Determine the [x, y] coordinate at the center of the cell enclosing the given text.  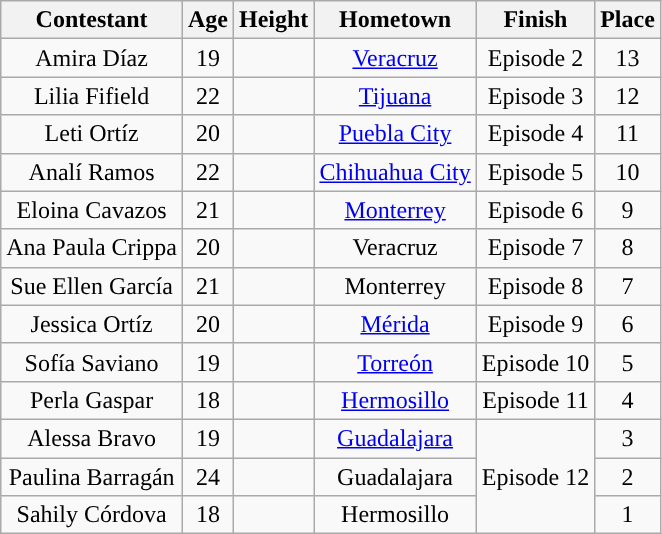
Leti Ortíz [92, 134]
3 [628, 438]
Tijuana [395, 96]
Episode 8 [535, 286]
Finish [535, 20]
Sofía Saviano [92, 362]
Jessica Ortíz [92, 324]
Episode 5 [535, 172]
Alessa Bravo [92, 438]
1 [628, 515]
Torreón [395, 362]
Ana Paula Crippa [92, 248]
24 [208, 477]
Place [628, 20]
13 [628, 58]
Puebla City [395, 134]
Sahily Córdova [92, 515]
Hometown [395, 20]
12 [628, 96]
10 [628, 172]
6 [628, 324]
Perla Gaspar [92, 400]
Age [208, 20]
4 [628, 400]
9 [628, 210]
Episode 4 [535, 134]
11 [628, 134]
5 [628, 362]
Episode 10 [535, 362]
Sue Ellen García [92, 286]
Episode 12 [535, 476]
Mérida [395, 324]
Episode 3 [535, 96]
Height [273, 20]
Eloina Cavazos [92, 210]
Episode 6 [535, 210]
Amira Díaz [92, 58]
8 [628, 248]
Episode 7 [535, 248]
Chihuahua City [395, 172]
Analí Ramos [92, 172]
Episode 9 [535, 324]
7 [628, 286]
Episode 11 [535, 400]
Contestant [92, 20]
2 [628, 477]
Lilia Fifield [92, 96]
Paulina Barragán [92, 477]
Episode 2 [535, 58]
